Scan for the cell matching the given text and deliver its [x, y] coordinate at center. 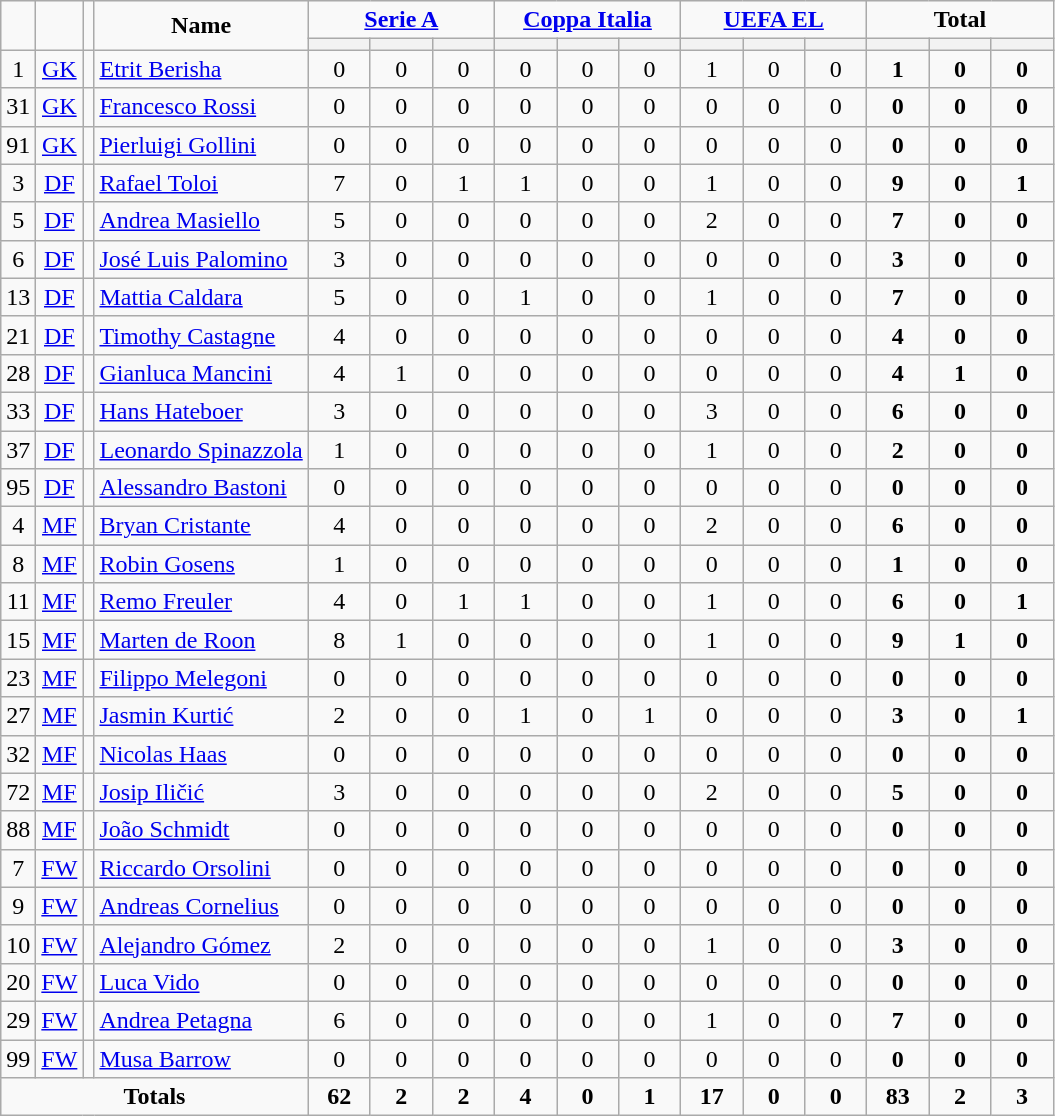
Total [960, 20]
Timothy Castagne [201, 335]
Andreas Cornelius [201, 906]
Andrea Masiello [201, 221]
Name [201, 26]
Serie A [401, 20]
95 [18, 488]
Marten de Roon [201, 640]
99 [18, 1059]
Francesco Rossi [201, 107]
Robin Gosens [201, 564]
28 [18, 373]
Coppa Italia [587, 20]
Musa Barrow [201, 1059]
Alessandro Bastoni [201, 488]
Etrit Berisha [201, 69]
17 [712, 1097]
88 [18, 830]
23 [18, 678]
21 [18, 335]
Mattia Caldara [201, 297]
27 [18, 716]
Bryan Cristante [201, 526]
Pierluigi Gollini [201, 145]
33 [18, 411]
91 [18, 145]
Luca Vido [201, 982]
10 [18, 944]
Gianluca Mancini [201, 373]
Riccardo Orsolini [201, 868]
Alejandro Gómez [201, 944]
11 [18, 602]
37 [18, 449]
Remo Freuler [201, 602]
Jasmin Kurtić [201, 716]
83 [898, 1097]
29 [18, 1020]
Andrea Petagna [201, 1020]
Nicolas Haas [201, 754]
Hans Hateboer [201, 411]
62 [339, 1097]
13 [18, 297]
Rafael Toloi [201, 183]
32 [18, 754]
José Luis Palomino [201, 259]
UEFA EL [774, 20]
Totals [155, 1097]
Leonardo Spinazzola [201, 449]
20 [18, 982]
15 [18, 640]
31 [18, 107]
Josip Iličić [201, 792]
João Schmidt [201, 830]
Filippo Melegoni [201, 678]
72 [18, 792]
